Output the [X, Y] coordinate of the center of the cell containing the given text.  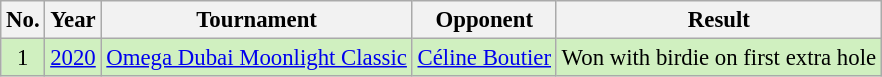
Opponent [484, 20]
Tournament [256, 20]
Omega Dubai Moonlight Classic [256, 58]
1 [23, 58]
Year [73, 20]
No. [23, 20]
Céline Boutier [484, 58]
2020 [73, 58]
Won with birdie on first extra hole [718, 58]
Result [718, 20]
